For the text-containing cell, return its midpoint in [x, y] coordinate format. 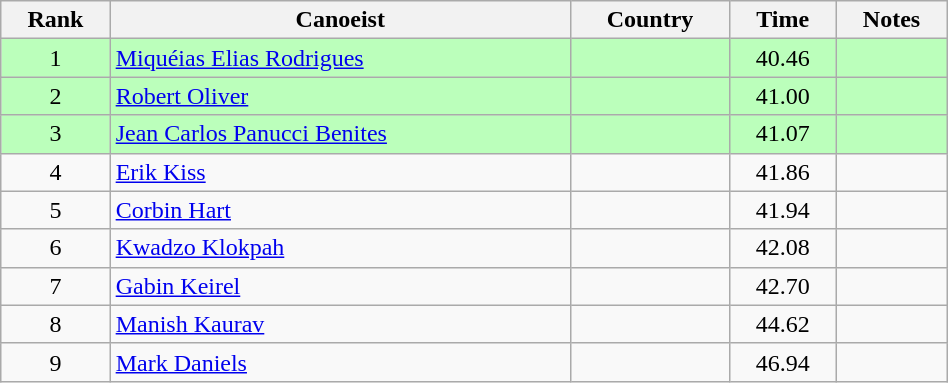
Corbin Hart [340, 210]
42.08 [783, 248]
Erik Kiss [340, 172]
Gabin Keirel [340, 286]
44.62 [783, 324]
6 [56, 248]
7 [56, 286]
Country [650, 20]
41.94 [783, 210]
Manish Kaurav [340, 324]
5 [56, 210]
Time [783, 20]
8 [56, 324]
41.00 [783, 96]
Miquéias Elias Rodrigues [340, 58]
3 [56, 134]
9 [56, 362]
Mark Daniels [340, 362]
Notes [892, 20]
40.46 [783, 58]
42.70 [783, 286]
41.86 [783, 172]
Canoeist [340, 20]
1 [56, 58]
46.94 [783, 362]
Rank [56, 20]
Kwadzo Klokpah [340, 248]
Jean Carlos Panucci Benites [340, 134]
4 [56, 172]
2 [56, 96]
Robert Oliver [340, 96]
41.07 [783, 134]
